Determine the [X, Y] coordinate at the center of the cell enclosing the given text.  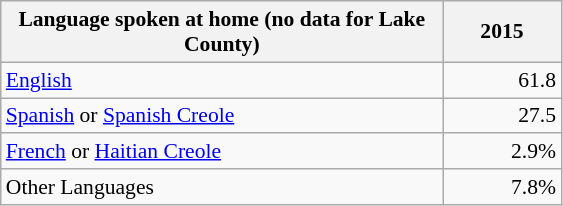
7.8% [502, 187]
Other Languages [222, 187]
Spanish or Spanish Creole [222, 116]
French or Haitian Creole [222, 152]
27.5 [502, 116]
English [222, 80]
2015 [502, 32]
2.9% [502, 152]
Language spoken at home (no data for Lake County) [222, 32]
61.8 [502, 80]
